Scan for the cell matching the given text and deliver its [x, y] coordinate at center. 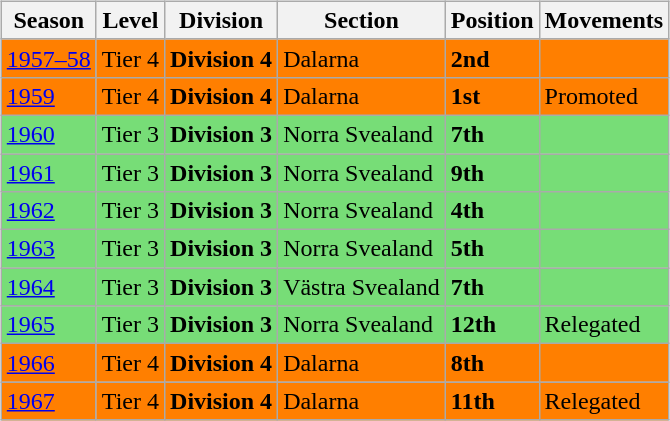
Level [130, 20]
1964 [48, 287]
Section [362, 20]
2nd [492, 58]
1966 [48, 363]
1957–58 [48, 58]
Season [48, 20]
8th [492, 363]
Division [222, 20]
4th [492, 211]
Position [492, 20]
9th [492, 173]
1st [492, 96]
1963 [48, 249]
Promoted [604, 96]
1962 [48, 211]
1967 [48, 401]
Västra Svealand [362, 287]
1959 [48, 96]
12th [492, 325]
5th [492, 249]
Movements [604, 20]
1965 [48, 325]
1960 [48, 134]
1961 [48, 173]
11th [492, 401]
